Identify which cell holds the provided text, then report its (x, y) central coordinate. 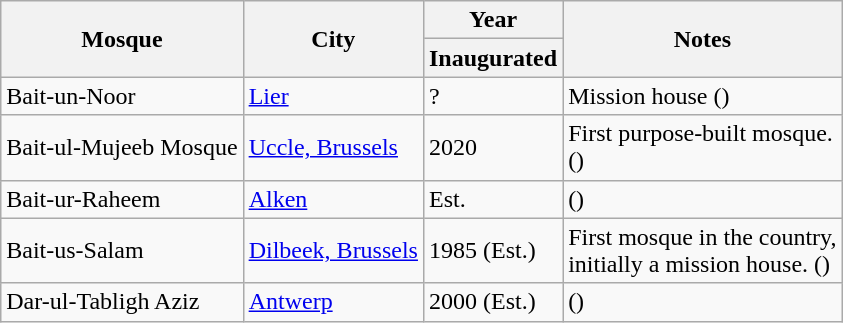
Antwerp (333, 302)
Dar-ul-Tabligh Aziz (122, 302)
Alken (333, 199)
Bait-ur-Raheem (122, 199)
City (333, 39)
Year (492, 20)
Uccle, Brussels (333, 148)
Notes (702, 39)
2020 (492, 148)
2000 (Est.) (492, 302)
Bait-ul-Mujeeb Mosque (122, 148)
First mosque in the country,initially a mission house. () (702, 250)
Lier (333, 96)
Bait-us-Salam (122, 250)
Dilbeek, Brussels (333, 250)
Est. (492, 199)
1985 (Est.) (492, 250)
Bait-un-Noor (122, 96)
Mission house () (702, 96)
? (492, 96)
Inaugurated (492, 58)
Mosque (122, 39)
First purpose-built mosque.() (702, 148)
